Extract the (X, Y) coordinate from the center of the cell holding the provided text.  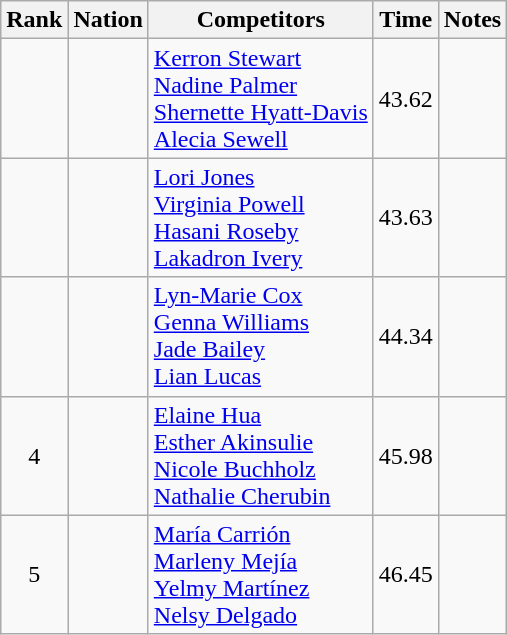
45.98 (406, 456)
Competitors (260, 20)
Elaine HuaEsther AkinsulieNicole BuchholzNathalie Cherubin (260, 456)
Lori JonesVirginia PowellHasani RosebyLakadron Ivery (260, 218)
Rank (34, 20)
43.62 (406, 98)
Time (406, 20)
Notes (472, 20)
44.34 (406, 336)
43.63 (406, 218)
María CarriónMarleny MejíaYelmy MartínezNelsy Delgado (260, 574)
5 (34, 574)
46.45 (406, 574)
Nation (108, 20)
4 (34, 456)
Lyn-Marie CoxGenna WilliamsJade BaileyLian Lucas (260, 336)
Kerron StewartNadine PalmerShernette Hyatt-DavisAlecia Sewell (260, 98)
